Extract the [x, y] coordinate from the center of the cell holding the provided text.  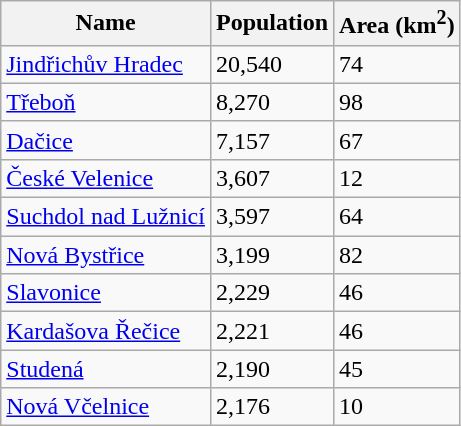
2,229 [272, 293]
Třeboň [106, 102]
Dačice [106, 140]
Kardašova Řečice [106, 331]
2,221 [272, 331]
České Velenice [106, 178]
20,540 [272, 64]
74 [398, 64]
3,199 [272, 255]
Suchdol nad Lužnicí [106, 217]
10 [398, 407]
3,597 [272, 217]
2,190 [272, 369]
Nová Včelnice [106, 407]
Jindřichův Hradec [106, 64]
2,176 [272, 407]
Name [106, 24]
12 [398, 178]
98 [398, 102]
Area (km2) [398, 24]
8,270 [272, 102]
67 [398, 140]
3,607 [272, 178]
64 [398, 217]
Nová Bystřice [106, 255]
Population [272, 24]
Studená [106, 369]
45 [398, 369]
82 [398, 255]
7,157 [272, 140]
Slavonice [106, 293]
